Search for the cell housing the specified text and yield its [X, Y] center coordinate. 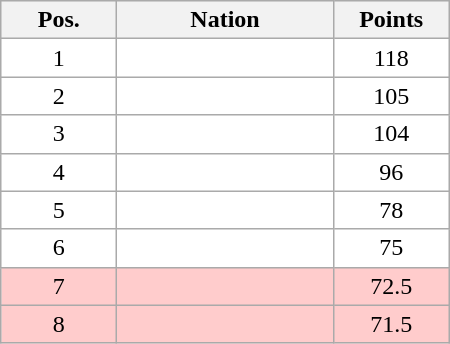
7 [59, 286]
2 [59, 96]
Nation [225, 20]
4 [59, 172]
3 [59, 134]
1 [59, 58]
Pos. [59, 20]
96 [391, 172]
105 [391, 96]
75 [391, 248]
118 [391, 58]
5 [59, 210]
6 [59, 248]
8 [59, 324]
Points [391, 20]
104 [391, 134]
72.5 [391, 286]
71.5 [391, 324]
78 [391, 210]
